Return [x, y] of the center of cell containing provided text 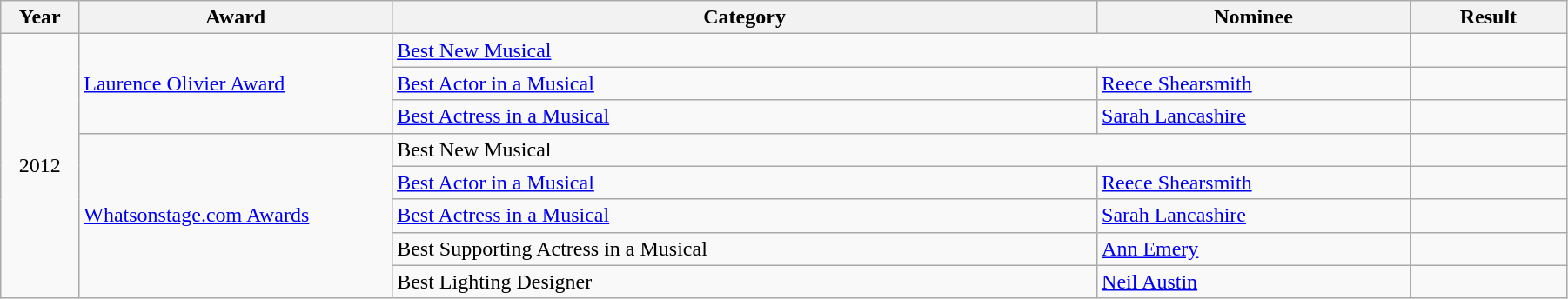
Result [1488, 17]
2012 [40, 166]
Award [236, 17]
Category [745, 17]
Neil Austin [1254, 282]
Year [40, 17]
Nominee [1254, 17]
Whatsonstage.com Awards [236, 216]
Laurence Olivier Award [236, 83]
Best Supporting Actress in a Musical [745, 249]
Ann Emery [1254, 249]
Best Lighting Designer [745, 282]
